Return [x, y] of the center of cell containing provided text 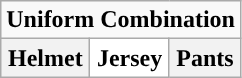
Pants [204, 58]
Uniform Combination [121, 20]
Jersey [130, 58]
Helmet [46, 58]
